Locate the cell with the specified text and output its (x, y) center coordinate. 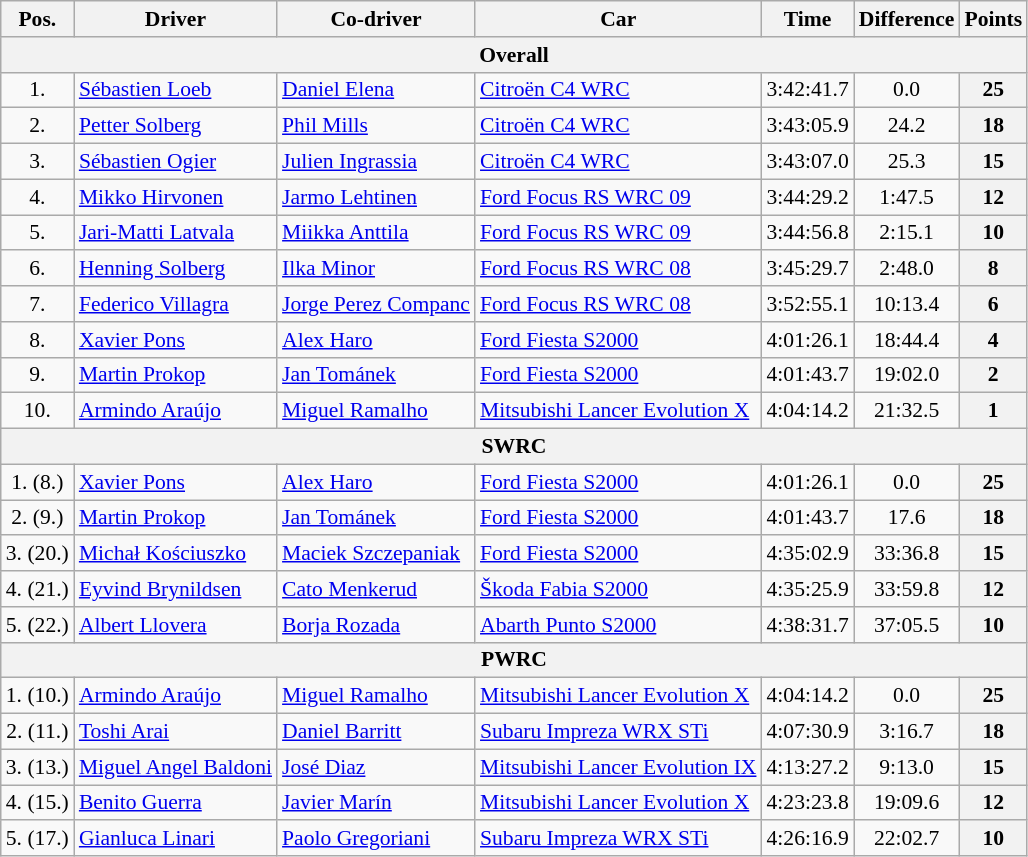
3. (38, 162)
4:13:27.2 (808, 767)
24.2 (907, 126)
4:07:30.9 (808, 732)
10. (38, 411)
21:32.5 (907, 411)
Overall (514, 55)
3:43:07.0 (808, 162)
4:23:23.8 (808, 803)
9. (38, 375)
4:35:02.9 (808, 554)
Time (808, 19)
3:45:29.7 (808, 269)
5. (22.) (38, 625)
Albert Llovera (176, 625)
Henning Solberg (176, 269)
25.3 (907, 162)
8 (993, 269)
Jorge Perez Companc (376, 304)
2:15.1 (907, 233)
2 (993, 375)
7. (38, 304)
Toshi Arai (176, 732)
10:13.4 (907, 304)
3:42:41.7 (808, 90)
3. (13.) (38, 767)
4:38:31.7 (808, 625)
1. (38, 90)
1 (993, 411)
SWRC (514, 447)
Sébastien Loeb (176, 90)
Michał Kościuszko (176, 554)
5. (17.) (38, 839)
6 (993, 304)
33:59.8 (907, 589)
3:44:29.2 (808, 197)
2:48.0 (907, 269)
Petter Solberg (176, 126)
Daniel Elena (376, 90)
Paolo Gregoriani (376, 839)
Gianluca Linari (176, 839)
Phil Mills (376, 126)
Jari-Matti Latvala (176, 233)
3:44:56.8 (808, 233)
4. (21.) (38, 589)
Difference (907, 19)
2. (11.) (38, 732)
Cato Menkerud (376, 589)
Car (618, 19)
1. (8.) (38, 482)
4:26:16.9 (808, 839)
4. (38, 197)
Miikka Anttila (376, 233)
2. (9.) (38, 518)
18:44.4 (907, 340)
1:47.5 (907, 197)
17.6 (907, 518)
Škoda Fabia S2000 (618, 589)
4. (15.) (38, 803)
37:05.5 (907, 625)
19:09.6 (907, 803)
Miguel Angel Baldoni (176, 767)
33:36.8 (907, 554)
Mitsubishi Lancer Evolution IX (618, 767)
Ilka Minor (376, 269)
Mikko Hirvonen (176, 197)
22:02.7 (907, 839)
3. (20.) (38, 554)
Abarth Punto S2000 (618, 625)
PWRC (514, 660)
6. (38, 269)
Eyvind Brynildsen (176, 589)
Jarmo Lehtinen (376, 197)
Maciek Szczepaniak (376, 554)
Sébastien Ogier (176, 162)
Federico Villagra (176, 304)
Driver (176, 19)
Pos. (38, 19)
Benito Guerra (176, 803)
Javier Marín (376, 803)
8. (38, 340)
3:52:55.1 (808, 304)
4 (993, 340)
Julien Ingrassia (376, 162)
3:43:05.9 (808, 126)
Daniel Barritt (376, 732)
1. (10.) (38, 696)
3:16.7 (907, 732)
Co-driver (376, 19)
Borja Rozada (376, 625)
2. (38, 126)
5. (38, 233)
19:02.0 (907, 375)
4:35:25.9 (808, 589)
9:13.0 (907, 767)
José Diaz (376, 767)
Points (993, 19)
